Identify which cell holds the provided text, then report its (X, Y) central coordinate. 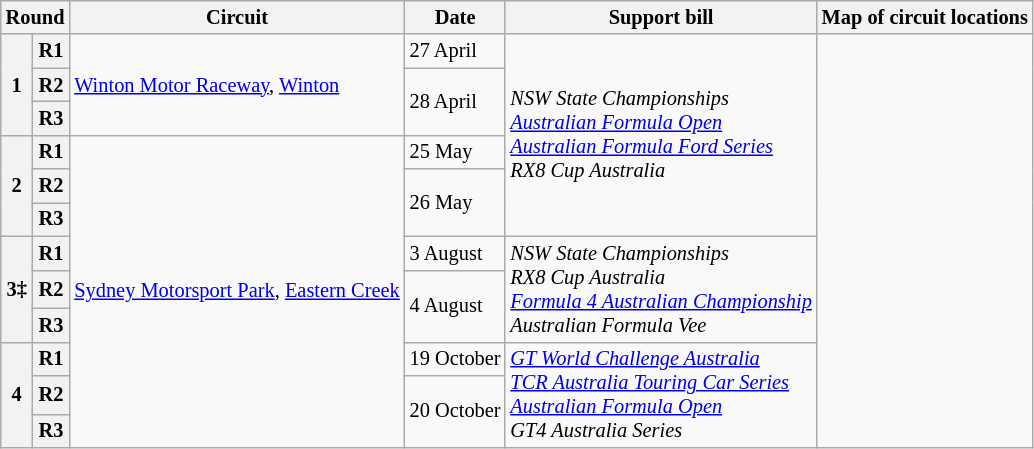
3 August (456, 253)
Map of circuit locations (925, 17)
NSW State ChampionshipsRX8 Cup AustraliaFormula 4 Australian ChampionshipAustralian Formula Vee (660, 289)
NSW State ChampionshipsAustralian Formula OpenAustralian Formula Ford SeriesRX8 Cup Australia (660, 135)
Round (36, 17)
20 October (456, 411)
27 April (456, 51)
19 October (456, 359)
2 (17, 186)
28 April (456, 102)
Date (456, 17)
1 (17, 84)
3‡ (17, 289)
Winton Motor Raceway, Winton (236, 84)
Sydney Motorsport Park, Eastern Creek (236, 291)
4 August (456, 306)
GT World Challenge AustraliaTCR Australia Touring Car SeriesAustralian Formula OpenGT4 Australia Series (660, 395)
Support bill (660, 17)
25 May (456, 152)
26 May (456, 202)
Circuit (236, 17)
4 (17, 395)
